Identify which cell holds the provided text, then report its [x, y] central coordinate. 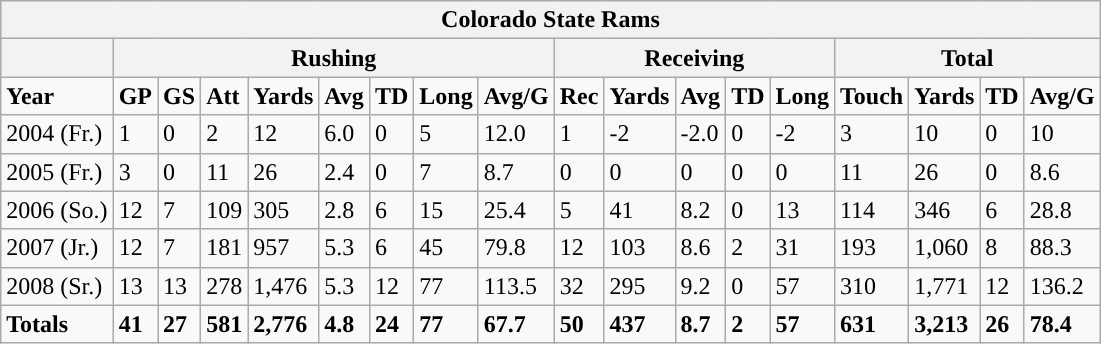
Totals [57, 324]
3,213 [944, 324]
114 [871, 210]
2005 (Fr.) [57, 172]
Receiving [694, 58]
25.4 [516, 210]
305 [284, 210]
24 [391, 324]
193 [871, 248]
310 [871, 286]
2.4 [344, 172]
GP [135, 96]
278 [224, 286]
2006 (So.) [57, 210]
Touch [871, 96]
1,476 [284, 286]
295 [640, 286]
581 [224, 324]
8.2 [700, 210]
113.5 [516, 286]
109 [224, 210]
Total [967, 58]
79.8 [516, 248]
78.4 [1062, 324]
437 [640, 324]
2004 (Fr.) [57, 134]
Year [57, 96]
28.8 [1062, 210]
6.0 [344, 134]
32 [579, 286]
181 [224, 248]
2007 (Jr.) [57, 248]
2008 (Sr.) [57, 286]
31 [802, 248]
103 [640, 248]
45 [446, 248]
9.2 [700, 286]
15 [446, 210]
1,771 [944, 286]
631 [871, 324]
Rec [579, 96]
346 [944, 210]
Att [224, 96]
27 [180, 324]
136.2 [1062, 286]
88.3 [1062, 248]
957 [284, 248]
50 [579, 324]
2.8 [344, 210]
2,776 [284, 324]
12.0 [516, 134]
67.7 [516, 324]
4.8 [344, 324]
8 [1002, 248]
-2.0 [700, 134]
Colorado State Rams [550, 20]
GS [180, 96]
Rushing [334, 58]
1,060 [944, 248]
